Find where the given text appears and provide that cell's center as (x, y) coordinate. 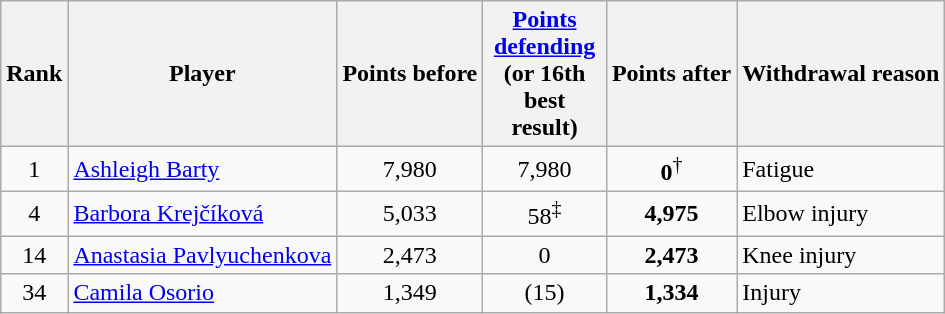
1 (34, 170)
Anastasia Pavlyuchenkova (202, 255)
Fatigue (841, 170)
Points defending (or 16th best result) (545, 74)
(15) (545, 293)
1,349 (410, 293)
4,975 (671, 214)
Points after (671, 74)
Withdrawal reason (841, 74)
5,033 (410, 214)
Player (202, 74)
Ashleigh Barty (202, 170)
58‡ (545, 214)
34 (34, 293)
14 (34, 255)
1,334 (671, 293)
4 (34, 214)
Knee injury (841, 255)
0 (545, 255)
0† (671, 170)
Camila Osorio (202, 293)
Elbow injury (841, 214)
Barbora Krejčíková (202, 214)
Points before (410, 74)
Rank (34, 74)
Injury (841, 293)
